Output the [X, Y] coordinate of the center of the cell containing the given text.  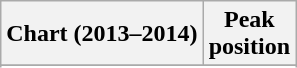
Peakposition [249, 34]
Chart (2013–2014) [102, 34]
